Pinpoint the cell where the given text exists, returning its [X, Y] midpoint coordinate. 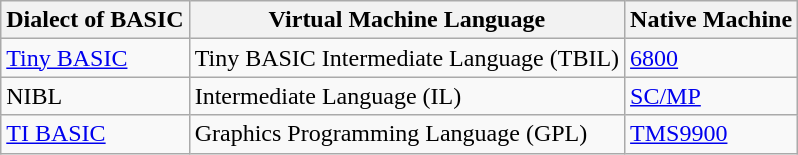
Graphics Programming Language (GPL) [406, 134]
Dialect of BASIC [95, 20]
Intermediate Language (IL) [406, 96]
SC/MP [712, 96]
Tiny BASIC [95, 58]
TI BASIC [95, 134]
6800 [712, 58]
TMS9900 [712, 134]
Tiny BASIC Intermediate Language (TBIL) [406, 58]
Virtual Machine Language [406, 20]
NIBL [95, 96]
Native Machine [712, 20]
